Scan for the cell matching the given text and deliver its [X, Y] coordinate at center. 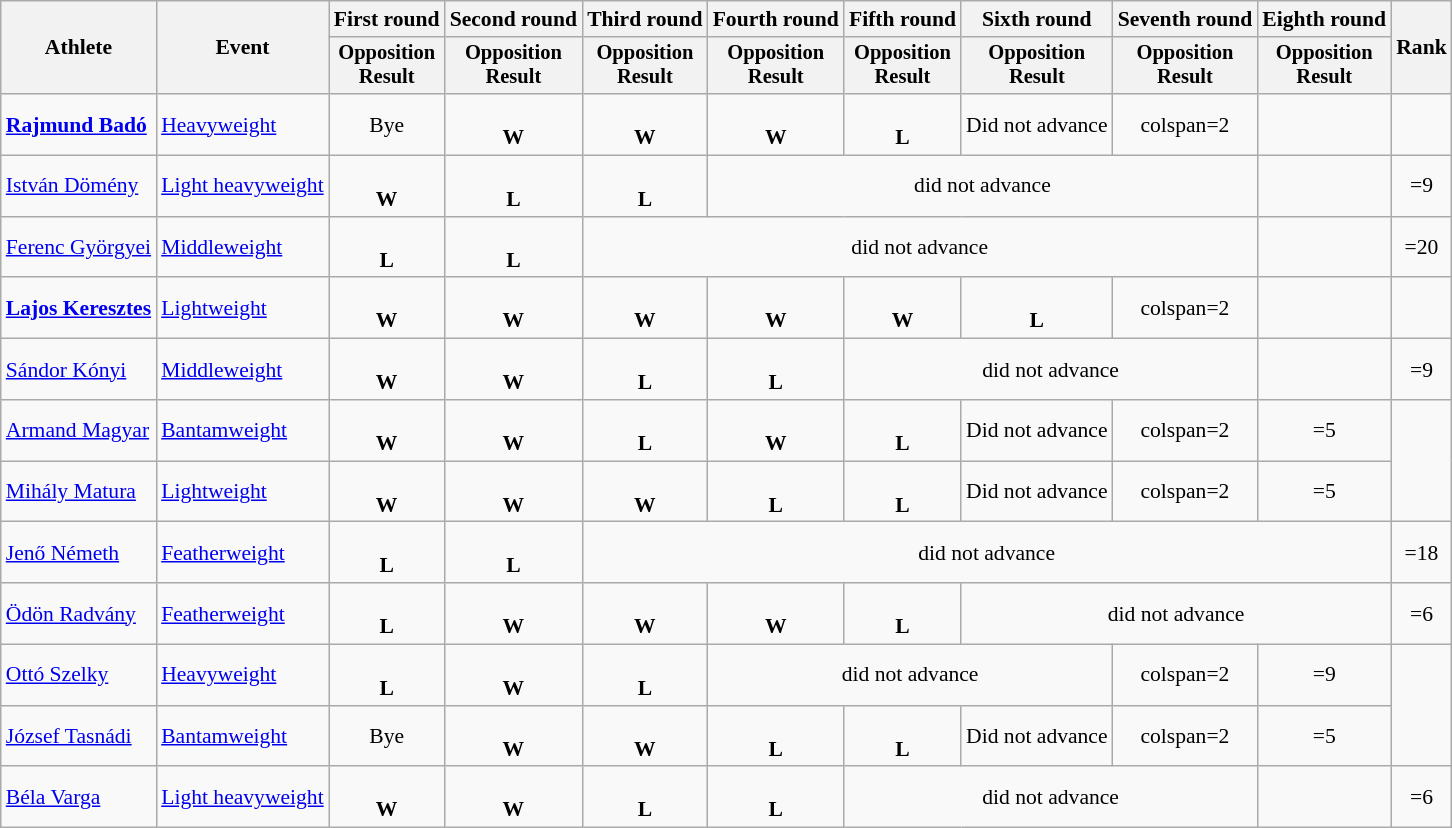
Third round [645, 19]
Béla Varga [78, 798]
Ödön Radvány [78, 614]
Second round [514, 19]
Athlete [78, 48]
First round [387, 19]
Sándor Kónyi [78, 370]
Fifth round [902, 19]
Event [242, 48]
Fourth round [776, 19]
Mihály Matura [78, 492]
Ottó Szelky [78, 676]
Eighth round [1324, 19]
=18 [1422, 552]
Seventh round [1186, 19]
Lajos Keresztes [78, 308]
Jenő Németh [78, 552]
=20 [1422, 248]
Rank [1422, 48]
Armand Magyar [78, 430]
Ferenc Györgyei [78, 248]
Sixth round [1037, 19]
József Tasnádi [78, 736]
István Dömény [78, 186]
Rajmund Badó [78, 124]
